Extract the [x, y] coordinate from the center of the cell holding the provided text.  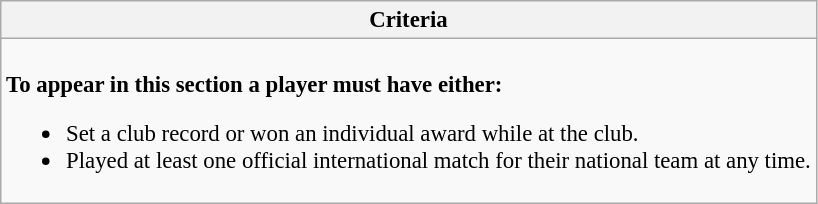
Criteria [408, 20]
